Output the (X, Y) coordinate of the center of the cell containing the given text.  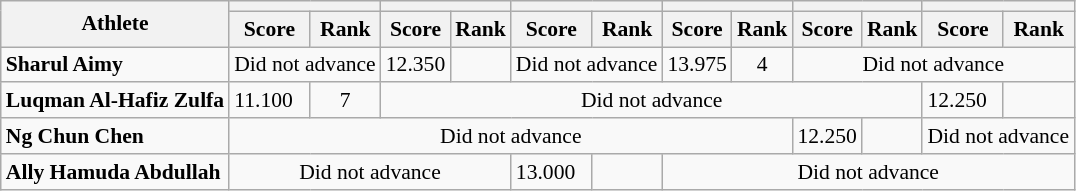
7 (346, 101)
12.350 (416, 65)
Ng Chun Chen (115, 136)
Ally Hamuda Abdullah (115, 172)
Athlete (115, 24)
13.975 (696, 65)
13.000 (552, 172)
Luqman Al-Hafiz Zulfa (115, 101)
11.100 (270, 101)
4 (762, 65)
Sharul Aimy (115, 65)
